From the cell containing the given text, extract its center point as (X, Y) coordinate. 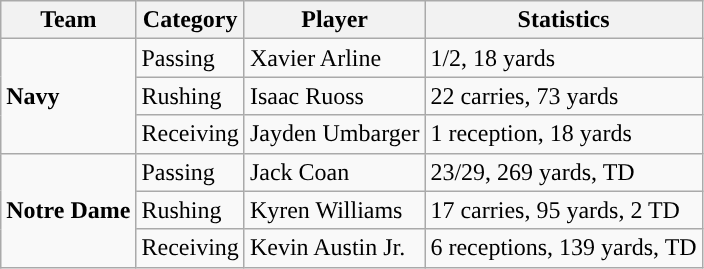
1 reception, 18 yards (564, 134)
Category (190, 20)
22 carries, 73 yards (564, 96)
6 receptions, 139 yards, TD (564, 248)
17 carries, 95 yards, 2 TD (564, 210)
Notre Dame (68, 210)
Jayden Umbarger (334, 134)
Statistics (564, 20)
Isaac Ruoss (334, 96)
Team (68, 20)
1/2, 18 yards (564, 58)
Player (334, 20)
23/29, 269 yards, TD (564, 172)
Kevin Austin Jr. (334, 248)
Kyren Williams (334, 210)
Navy (68, 96)
Jack Coan (334, 172)
Xavier Arline (334, 58)
